Scan for the cell matching the given text and deliver its (x, y) coordinate at center. 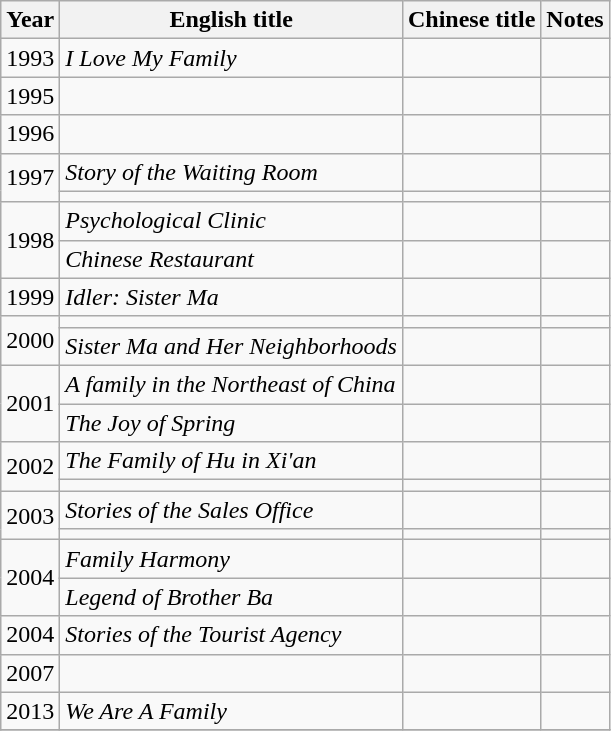
The Family of Hu in Xi'an (232, 461)
I Love My Family (232, 58)
Notes (575, 20)
Sister Ma and Her Neighborhoods (232, 346)
Psychological Clinic (232, 221)
A family in the Northeast of China (232, 384)
The Joy of Spring (232, 423)
Stories of the Tourist Agency (232, 635)
1999 (30, 297)
1993 (30, 58)
2007 (30, 673)
English title (232, 20)
Chinese title (471, 20)
1997 (30, 178)
Legend of Brother Ba (232, 597)
Stories of the Sales Office (232, 510)
Story of the Waiting Room (232, 172)
1998 (30, 240)
1996 (30, 134)
Idler: Sister Ma (232, 297)
1995 (30, 96)
2013 (30, 711)
2003 (30, 516)
Family Harmony (232, 559)
We Are A Family (232, 711)
2000 (30, 340)
Chinese Restaurant (232, 259)
2002 (30, 466)
Year (30, 20)
2001 (30, 403)
